Capture the cell that displays the provided text and extract its [x, y] central coordinate. 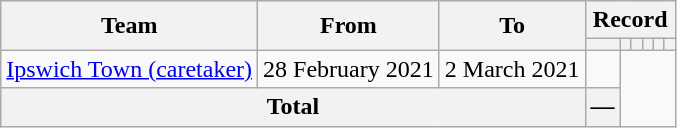
Record [630, 20]
Ipswich Town (caretaker) [130, 69]
Total [293, 107]
2 March 2021 [512, 69]
28 February 2021 [349, 69]
To [512, 26]
Team [130, 26]
From [349, 26]
— [602, 107]
